For the text-containing cell, return its midpoint in (X, Y) coordinate format. 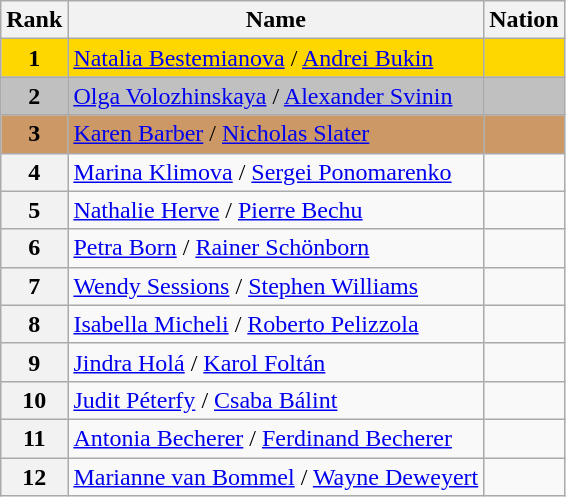
5 (34, 210)
Nathalie Herve / Pierre Bechu (276, 210)
10 (34, 400)
Wendy Sessions / Stephen Williams (276, 286)
Marina Klimova / Sergei Ponomarenko (276, 172)
Karen Barber / Nicholas Slater (276, 134)
Natalia Bestemianova / Andrei Bukin (276, 58)
Marianne van Bommel / Wayne Deweyert (276, 477)
9 (34, 362)
7 (34, 286)
Judit Péterfy / Csaba Bálint (276, 400)
2 (34, 96)
Olga Volozhinskaya / Alexander Svinin (276, 96)
1 (34, 58)
Nation (524, 20)
Name (276, 20)
6 (34, 248)
Jindra Holá / Karol Foltán (276, 362)
3 (34, 134)
12 (34, 477)
Antonia Becherer / Ferdinand Becherer (276, 438)
Petra Born / Rainer Schönborn (276, 248)
8 (34, 324)
Isabella Micheli / Roberto Pelizzola (276, 324)
11 (34, 438)
Rank (34, 20)
4 (34, 172)
